Provide the [X, Y] coordinate of the cell's center where the given text is located.  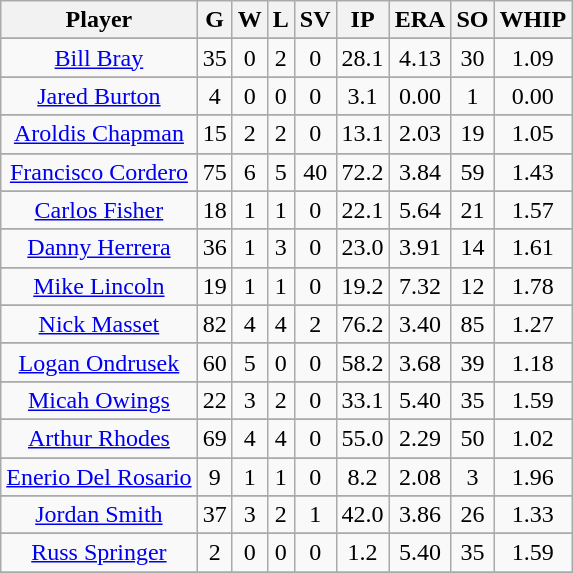
1.78 [533, 286]
30 [472, 58]
37 [214, 515]
40 [315, 172]
Danny Herrera [99, 248]
Player [99, 20]
4.13 [420, 58]
69 [214, 438]
3.91 [420, 248]
21 [472, 210]
Jared Burton [99, 96]
SO [472, 20]
33.1 [362, 400]
50 [472, 438]
28.1 [362, 58]
Francisco Cordero [99, 172]
13.1 [362, 134]
Bill Bray [99, 58]
L [280, 20]
1.05 [533, 134]
19.2 [362, 286]
3.68 [420, 362]
76.2 [362, 324]
ERA [420, 20]
9 [214, 477]
22.1 [362, 210]
Arthur Rhodes [99, 438]
Russ Springer [99, 553]
3.1 [362, 96]
85 [472, 324]
18 [214, 210]
15 [214, 134]
39 [472, 362]
G [214, 20]
1.2 [362, 553]
12 [472, 286]
58.2 [362, 362]
1.61 [533, 248]
22 [214, 400]
3.86 [420, 515]
42.0 [362, 515]
14 [472, 248]
8.2 [362, 477]
1.33 [533, 515]
2.08 [420, 477]
2.29 [420, 438]
Nick Masset [99, 324]
Micah Owings [99, 400]
26 [472, 515]
1.09 [533, 58]
1.02 [533, 438]
1.43 [533, 172]
Mike Lincoln [99, 286]
55.0 [362, 438]
Logan Ondrusek [99, 362]
1.57 [533, 210]
3.84 [420, 172]
Aroldis Chapman [99, 134]
75 [214, 172]
Enerio Del Rosario [99, 477]
1.96 [533, 477]
3.40 [420, 324]
36 [214, 248]
23.0 [362, 248]
Jordan Smith [99, 515]
1.27 [533, 324]
W [250, 20]
Carlos Fisher [99, 210]
WHIP [533, 20]
SV [315, 20]
1.18 [533, 362]
2.03 [420, 134]
7.32 [420, 286]
IP [362, 20]
59 [472, 172]
5.64 [420, 210]
6 [250, 172]
60 [214, 362]
82 [214, 324]
72.2 [362, 172]
